Scan for the cell matching the given text and deliver its [x, y] coordinate at center. 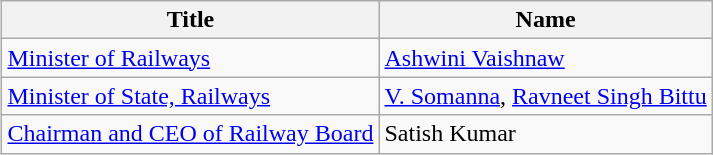
Ashwini Vaishnaw [546, 58]
Minister of State, Railways [190, 96]
Chairman and CEO of Railway Board [190, 134]
Minister of Railways [190, 58]
V. Somanna, Ravneet Singh Bittu [546, 96]
Title [190, 20]
Name [546, 20]
Satish Kumar [546, 134]
